Find where the given text appears and provide that cell's center as (x, y) coordinate. 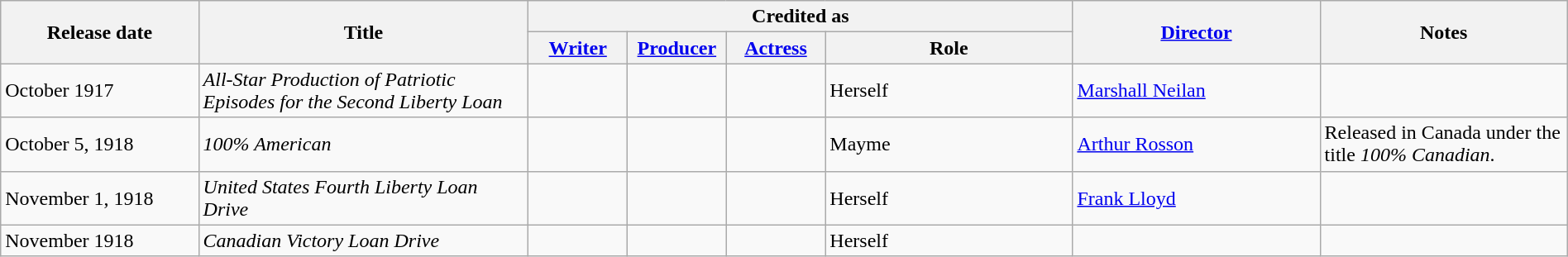
November 1918 (99, 240)
Marshall Neilan (1196, 91)
Producer (677, 48)
Release date (99, 32)
Credited as (801, 17)
November 1, 1918 (99, 198)
100% American (364, 144)
Actress (776, 48)
Released in Canada under the title 100% Canadian. (1444, 144)
Notes (1444, 32)
Title (364, 32)
October 5, 1918 (99, 144)
Director (1196, 32)
Role (949, 48)
Writer (578, 48)
Arthur Rosson (1196, 144)
Canadian Victory Loan Drive (364, 240)
All-Star Production of Patriotic Episodes for the Second Liberty Loan (364, 91)
Mayme (949, 144)
October 1917 (99, 91)
Frank Lloyd (1196, 198)
United States Fourth Liberty Loan Drive (364, 198)
